Capture the cell that displays the provided text and extract its (x, y) central coordinate. 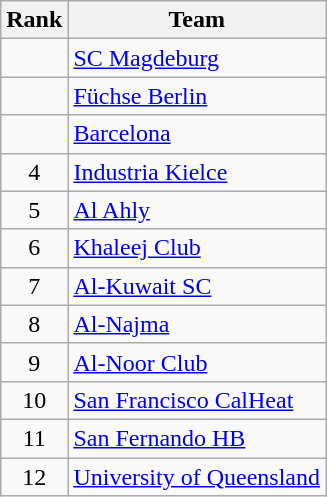
6 (34, 248)
Khaleej Club (197, 248)
Industria Kielce (197, 172)
Al-Noor Club (197, 362)
Al Ahly (197, 210)
10 (34, 400)
Al-Kuwait SC (197, 286)
Al-Najma (197, 324)
University of Queensland (197, 477)
11 (34, 438)
5 (34, 210)
4 (34, 172)
San Francisco CalHeat (197, 400)
9 (34, 362)
8 (34, 324)
Team (197, 20)
Rank (34, 20)
12 (34, 477)
7 (34, 286)
Barcelona (197, 134)
Füchse Berlin (197, 96)
San Fernando HB (197, 438)
SC Magdeburg (197, 58)
